Pinpoint the cell where the given text exists, returning its [x, y] midpoint coordinate. 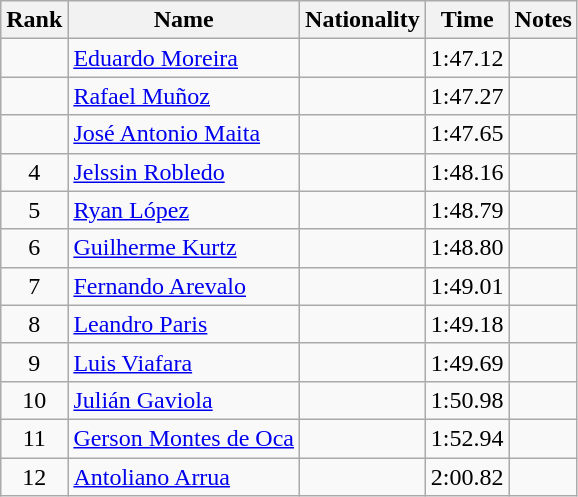
1:47.12 [467, 58]
1:49.18 [467, 324]
9 [34, 362]
1:48.80 [467, 248]
1:47.27 [467, 96]
1:49.01 [467, 286]
4 [34, 172]
Fernando Arevalo [184, 286]
1:52.94 [467, 438]
Jelssin Robledo [184, 172]
Antoliano Arrua [184, 477]
Ryan López [184, 210]
Name [184, 20]
Eduardo Moreira [184, 58]
Nationality [363, 20]
1:50.98 [467, 400]
Notes [543, 20]
Rank [34, 20]
12 [34, 477]
Leandro Paris [184, 324]
2:00.82 [467, 477]
1:48.79 [467, 210]
Time [467, 20]
Luis Viafara [184, 362]
1:48.16 [467, 172]
7 [34, 286]
José Antonio Maita [184, 134]
Guilherme Kurtz [184, 248]
Rafael Muñoz [184, 96]
Julián Gaviola [184, 400]
5 [34, 210]
11 [34, 438]
8 [34, 324]
Gerson Montes de Oca [184, 438]
10 [34, 400]
6 [34, 248]
1:47.65 [467, 134]
1:49.69 [467, 362]
